Output the [x, y] coordinate of the center of the cell containing the given text.  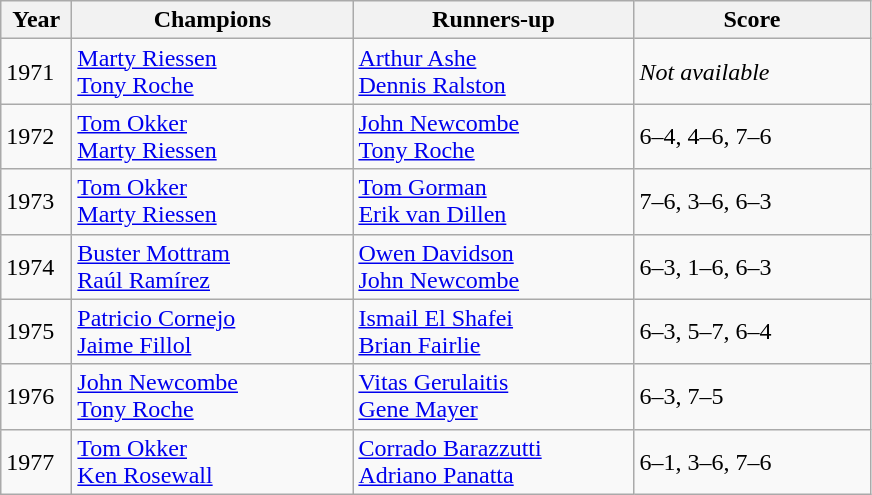
Not available [752, 72]
Arthur Ashe Dennis Ralston [494, 72]
6–3, 7–5 [752, 396]
6–3, 1–6, 6–3 [752, 266]
Tom Gorman Erik van Dillen [494, 202]
6–1, 3–6, 7–6 [752, 462]
1974 [36, 266]
Tom Okker Ken Rosewall [212, 462]
Owen Davidson John Newcombe [494, 266]
1972 [36, 136]
1973 [36, 202]
7–6, 3–6, 6–3 [752, 202]
Buster Mottram Raúl Ramírez [212, 266]
Ismail El Shafei Brian Fairlie [494, 332]
6–3, 5–7, 6–4 [752, 332]
Marty Riessen Tony Roche [212, 72]
1977 [36, 462]
1971 [36, 72]
Patricio Cornejo Jaime Fillol [212, 332]
Year [36, 20]
1976 [36, 396]
1975 [36, 332]
Vitas Gerulaitis Gene Mayer [494, 396]
Score [752, 20]
Runners-up [494, 20]
Champions [212, 20]
6–4, 4–6, 7–6 [752, 136]
Corrado Barazzutti Adriano Panatta [494, 462]
